Pinpoint the cell where the given text exists, returning its [x, y] midpoint coordinate. 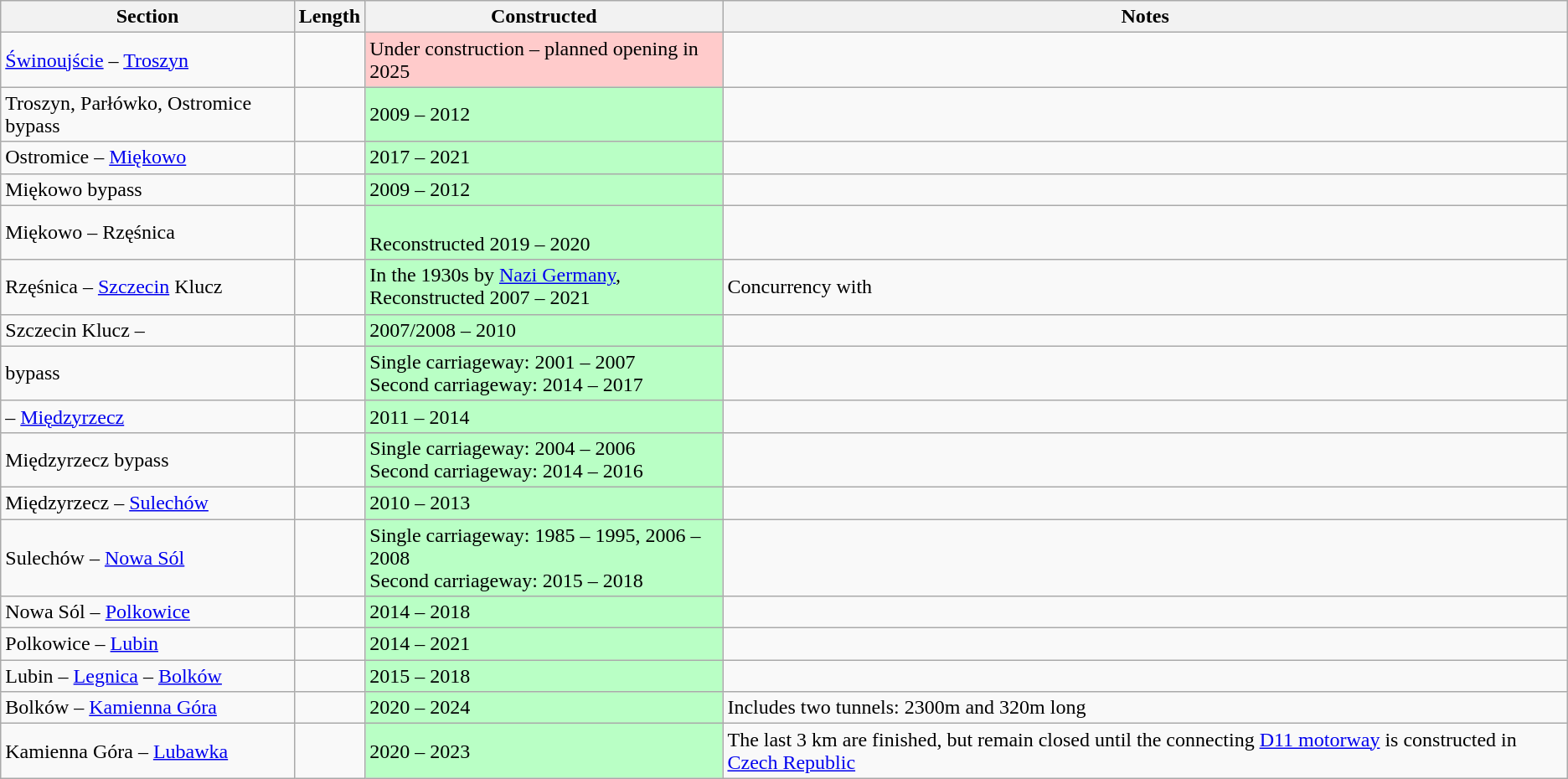
bypass [147, 374]
Single carriageway: 2004 – 2006Second carriageway: 2014 – 2016 [544, 459]
2014 – 2018 [544, 612]
2011 – 2014 [544, 416]
2020 – 2023 [544, 751]
2014 – 2021 [544, 644]
Międzyrzecz – Sulechów [147, 503]
2020 – 2024 [544, 708]
Szczecin Klucz – [147, 330]
2010 – 2013 [544, 503]
Ostromice – Miękowo [147, 157]
Międzyrzecz bypass [147, 459]
Miękowo bypass [147, 189]
Single carriageway: 2001 – 2007Second carriageway: 2014 – 2017 [544, 374]
Section [147, 17]
Bolków – Kamienna Góra [147, 708]
Notes [1145, 17]
Lubin – Legnica – Bolków [147, 676]
Polkowice – Lubin [147, 644]
Under construction – planned opening in 2025 [544, 60]
Includes two tunnels: 2300m and 320m long [1145, 708]
Troszyn, Parłówko, Ostromice bypass [147, 114]
2015 – 2018 [544, 676]
Length [329, 17]
Sulechów – Nowa Sól [147, 558]
Single carriageway: 1985 – 1995, 2006 – 2008Second carriageway: 2015 – 2018 [544, 558]
2017 – 2021 [544, 157]
Constructed [544, 17]
Świnoujście – Troszyn [147, 60]
Miękowo – Rzęśnica [147, 233]
Nowa Sól – Polkowice [147, 612]
Rzęśnica – Szczecin Klucz [147, 286]
Reconstructed 2019 – 2020 [544, 233]
The last 3 km are finished, but remain closed until the connecting D11 motorway is constructed in Czech Republic [1145, 751]
2007/2008 – 2010 [544, 330]
Kamienna Góra – Lubawka [147, 751]
In the 1930s by Nazi Germany,Reconstructed 2007 – 2021 [544, 286]
– Międzyrzecz [147, 416]
Concurrency with [1145, 286]
